Determine the (X, Y) coordinate at the center of the cell enclosing the given text.  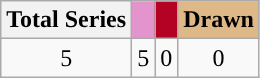
Drawn (219, 20)
Total Series (66, 20)
